Determine the (X, Y) coordinate at the center of the cell enclosing the given text.  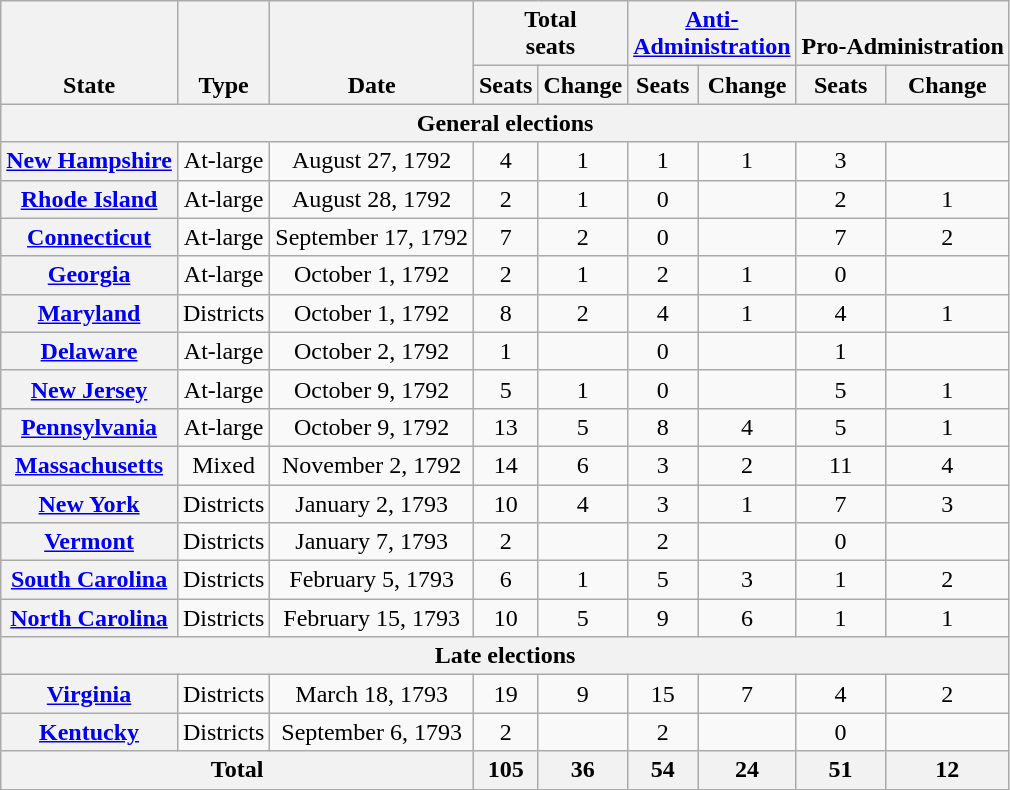
Pro-Administration (902, 34)
Massachusetts (90, 465)
New York (90, 503)
36 (583, 770)
Georgia (90, 275)
New Hampshire (90, 161)
January 2, 1793 (372, 503)
North Carolina (90, 618)
12 (947, 770)
Type (223, 52)
Totalseats (550, 34)
February 15, 1793 (372, 618)
August 27, 1792 (372, 161)
Virginia (90, 694)
11 (840, 465)
September 6, 1793 (372, 732)
13 (505, 427)
February 5, 1793 (372, 580)
Date (372, 52)
August 28, 1792 (372, 199)
October 2, 1792 (372, 351)
Connecticut (90, 237)
Kentucky (90, 732)
Vermont (90, 542)
Mixed (223, 465)
51 (840, 770)
24 (747, 770)
15 (663, 694)
Delaware (90, 351)
19 (505, 694)
14 (505, 465)
Maryland (90, 313)
Total (238, 770)
New Jersey (90, 389)
South Carolina (90, 580)
September 17, 1792 (372, 237)
Anti-Administration (712, 34)
Pennsylvania (90, 427)
March 18, 1793 (372, 694)
January 7, 1793 (372, 542)
54 (663, 770)
November 2, 1792 (372, 465)
105 (505, 770)
Late elections (506, 656)
Rhode Island (90, 199)
State (90, 52)
General elections (506, 123)
